Return (x, y) of the center of cell containing provided text 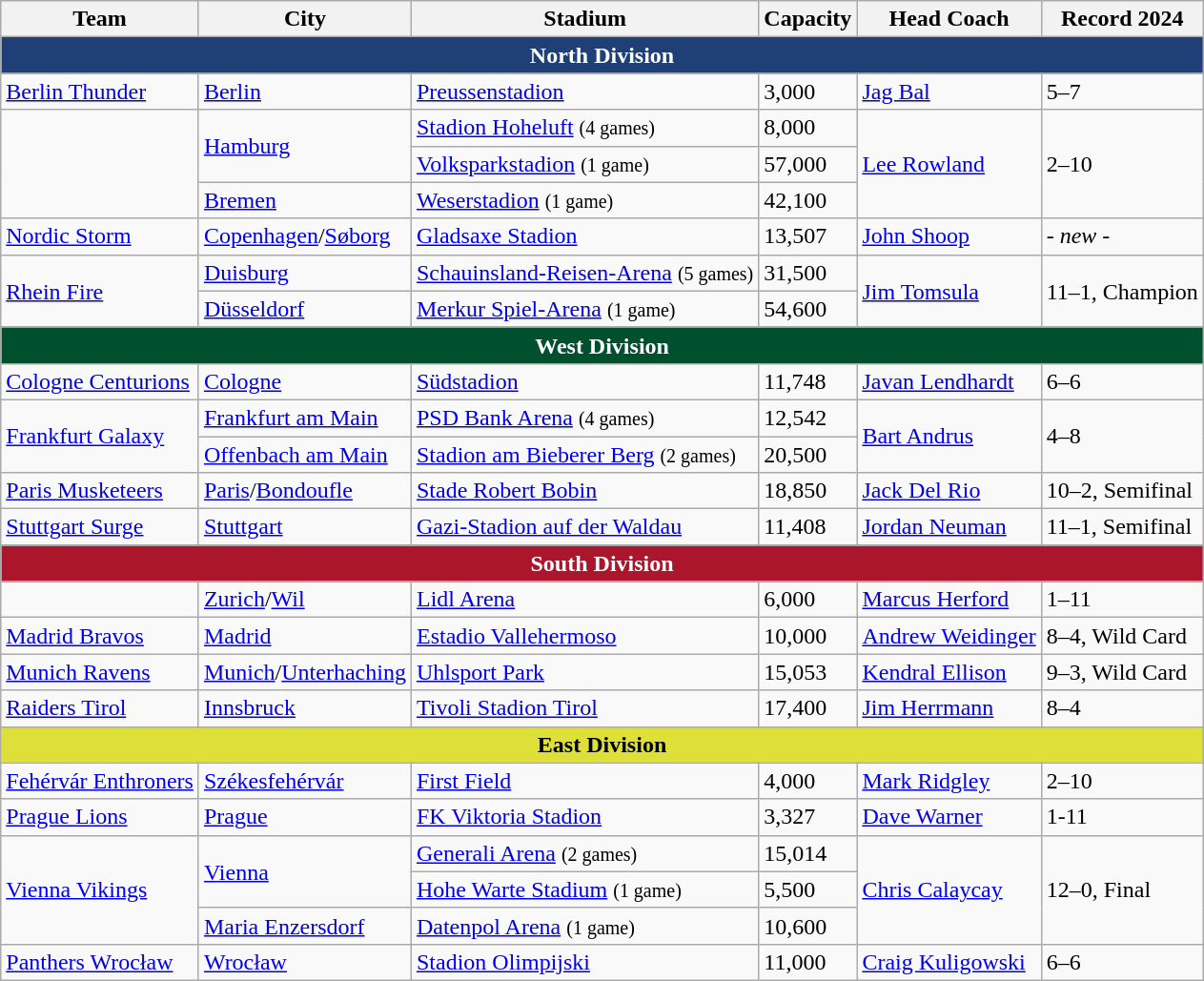
Capacity (808, 19)
Stuttgart Surge (100, 527)
Bart Andrus (949, 436)
8–4 (1122, 708)
8,000 (808, 128)
Südstadion (584, 381)
9–3, Wild Card (1122, 672)
Schauinsland-Reisen-Arena (5 games) (584, 273)
Paris Musketeers (100, 491)
Jim Tomsula (949, 291)
Stadion Hoheluft (4 games) (584, 128)
3,000 (808, 92)
Cologne Centurions (100, 381)
Jordan Neuman (949, 527)
Offenbach am Main (305, 455)
Andrew Weidinger (949, 636)
17,400 (808, 708)
12–0, Final (1122, 889)
Székesfehérvár (305, 781)
57,000 (808, 164)
Head Coach (949, 19)
First Field (584, 781)
11,408 (808, 527)
11–1, Semifinal (1122, 527)
20,500 (808, 455)
15,014 (808, 853)
Weserstadion (1 game) (584, 200)
Prague Lions (100, 817)
Gladsaxe Stadion (584, 236)
3,327 (808, 817)
Lee Rowland (949, 164)
Uhlsport Park (584, 672)
Lidl Arena (584, 600)
31,500 (808, 273)
Vienna (305, 871)
Team (100, 19)
East Division (602, 745)
Vienna Vikings (100, 889)
Prague (305, 817)
11,000 (808, 962)
South Division (602, 563)
13,507 (808, 236)
Craig Kuligowski (949, 962)
Munich/Unterhaching (305, 672)
Tivoli Stadion Tirol (584, 708)
Jag Bal (949, 92)
Datenpol Arena (1 game) (584, 926)
Stadium (584, 19)
Berlin (305, 92)
Jim Herrmann (949, 708)
Javan Lendhardt (949, 381)
Volksparkstadion (1 game) (584, 164)
10,000 (808, 636)
18,850 (808, 491)
Marcus Herford (949, 600)
Generali Arena (2 games) (584, 853)
Copenhagen/Søborg (305, 236)
Madrid Bravos (100, 636)
Estadio Vallehermoso (584, 636)
Raiders Tirol (100, 708)
Rhein Fire (100, 291)
12,542 (808, 418)
10,600 (808, 926)
Frankfurt am Main (305, 418)
Stadion Olimpijski (584, 962)
Zurich/Wil (305, 600)
Innsbruck (305, 708)
42,100 (808, 200)
6,000 (808, 600)
Berlin Thunder (100, 92)
City (305, 19)
Jack Del Rio (949, 491)
1-11 (1122, 817)
10–2, Semifinal (1122, 491)
Düsseldorf (305, 309)
Stuttgart (305, 527)
Hamburg (305, 146)
Preussenstadion (584, 92)
- new - (1122, 236)
4,000 (808, 781)
11–1, Champion (1122, 291)
5–7 (1122, 92)
Munich Ravens (100, 672)
Paris/Bondoufle (305, 491)
Hohe Warte Stadium (1 game) (584, 889)
PSD Bank Arena (4 games) (584, 418)
Kendral Ellison (949, 672)
Merkur Spiel-Arena (1 game) (584, 309)
5,500 (808, 889)
John Shoop (949, 236)
Record 2024 (1122, 19)
Madrid (305, 636)
Chris Calaycay (949, 889)
Stade Robert Bobin (584, 491)
15,053 (808, 672)
Cologne (305, 381)
Frankfurt Galaxy (100, 436)
Nordic Storm (100, 236)
Maria Enzersdorf (305, 926)
8–4, Wild Card (1122, 636)
FK Viktoria Stadion (584, 817)
Bremen (305, 200)
1–11 (1122, 600)
Dave Warner (949, 817)
Mark Ridgley (949, 781)
West Division (602, 345)
Gazi-Stadion auf der Waldau (584, 527)
Wrocław (305, 962)
Panthers Wrocław (100, 962)
Duisburg (305, 273)
54,600 (808, 309)
North Division (602, 55)
4–8 (1122, 436)
Stadion am Bieberer Berg (2 games) (584, 455)
11,748 (808, 381)
Fehérvár Enthroners (100, 781)
